Extract the (x, y) coordinate from the center of the cell holding the provided text.  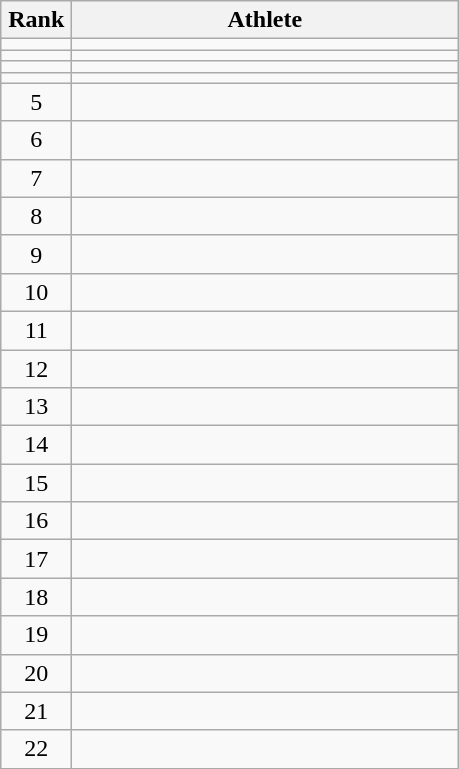
11 (36, 330)
5 (36, 102)
22 (36, 749)
Athlete (265, 20)
18 (36, 597)
15 (36, 483)
10 (36, 292)
17 (36, 559)
21 (36, 711)
19 (36, 635)
Rank (36, 20)
14 (36, 445)
16 (36, 521)
7 (36, 178)
8 (36, 216)
6 (36, 140)
9 (36, 254)
12 (36, 369)
13 (36, 407)
20 (36, 673)
